From the cell containing the given text, extract its center point as [x, y] coordinate. 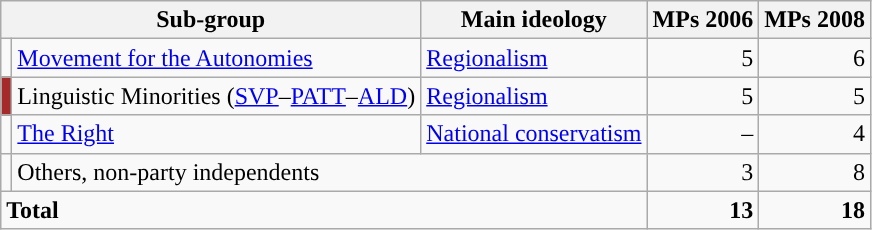
Main ideology [534, 20]
Sub-group [211, 20]
MPs 2008 [815, 20]
National conservatism [534, 134]
8 [815, 172]
The Right [216, 134]
3 [703, 172]
Movement for the Autonomies [216, 58]
Linguistic Minorities (SVP–PATT–ALD) [216, 96]
13 [703, 210]
– [703, 134]
6 [815, 58]
Others, non-party independents [330, 172]
Total [324, 210]
4 [815, 134]
MPs 2006 [703, 20]
18 [815, 210]
